Return (X, Y) of the center of cell containing provided text 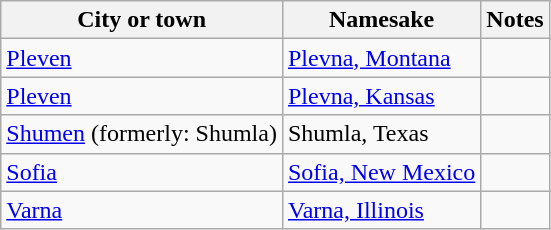
Varna, Illinois (381, 210)
Sofia, New Mexico (381, 172)
Notes (515, 20)
Namesake (381, 20)
City or town (142, 20)
Plevna, Montana (381, 58)
Plevna, Kansas (381, 96)
Varna (142, 210)
Sofia (142, 172)
Shumen (formerly: Shumla) (142, 134)
Shumla, Texas (381, 134)
